For the text-containing cell, return its midpoint in (x, y) coordinate format. 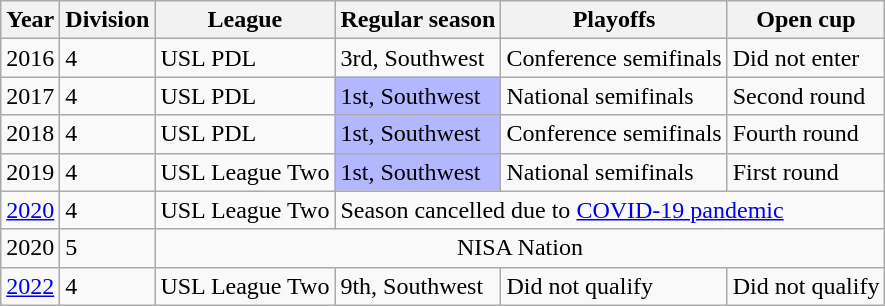
Regular season (418, 20)
First round (806, 172)
Second round (806, 96)
9th, Southwest (418, 286)
Playoffs (614, 20)
2016 (30, 58)
5 (108, 248)
Year (30, 20)
Fourth round (806, 134)
Season cancelled due to COVID-19 pandemic (610, 210)
Did not enter (806, 58)
Open cup (806, 20)
League (245, 20)
Division (108, 20)
NISA Nation (520, 248)
2022 (30, 286)
2017 (30, 96)
3rd, Southwest (418, 58)
2019 (30, 172)
2018 (30, 134)
